Pinpoint the cell where the given text exists, returning its [x, y] midpoint coordinate. 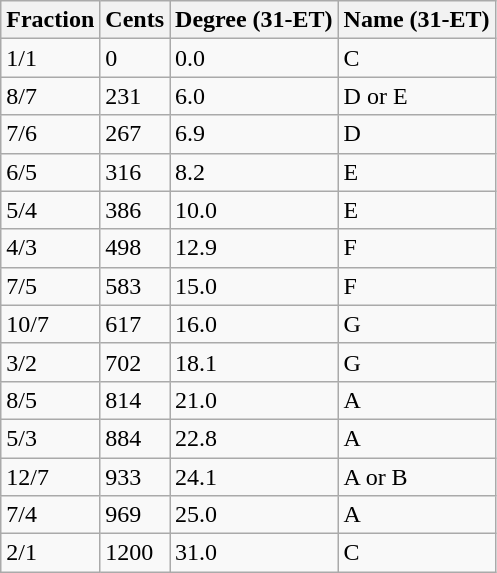
18.1 [254, 362]
884 [135, 438]
5/4 [50, 210]
25.0 [254, 515]
4/3 [50, 248]
21.0 [254, 400]
7/6 [50, 134]
933 [135, 477]
Cents [135, 20]
8.2 [254, 172]
7/5 [50, 286]
10.0 [254, 210]
2/1 [50, 553]
10/7 [50, 324]
8/5 [50, 400]
D [416, 134]
5/3 [50, 438]
969 [135, 515]
267 [135, 134]
15.0 [254, 286]
1200 [135, 553]
316 [135, 172]
31.0 [254, 553]
583 [135, 286]
16.0 [254, 324]
617 [135, 324]
Fraction [50, 20]
12.9 [254, 248]
6/5 [50, 172]
22.8 [254, 438]
702 [135, 362]
7/4 [50, 515]
386 [135, 210]
12/7 [50, 477]
3/2 [50, 362]
Name (31-ET) [416, 20]
24.1 [254, 477]
A or B [416, 477]
0 [135, 58]
814 [135, 400]
6.9 [254, 134]
D or E [416, 96]
8/7 [50, 96]
0.0 [254, 58]
Degree (31-ET) [254, 20]
498 [135, 248]
6.0 [254, 96]
1/1 [50, 58]
231 [135, 96]
